From the cell containing the given text, extract its center point as [X, Y] coordinate. 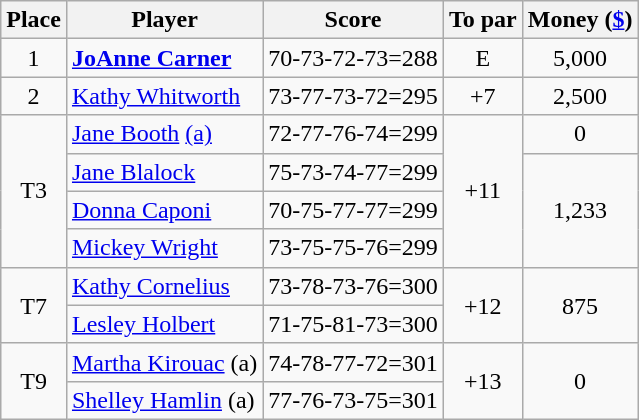
Donna Caponi [164, 210]
2,500 [580, 96]
71-75-81-73=300 [354, 324]
70-75-77-77=299 [354, 210]
72-77-76-74=299 [354, 134]
73-78-73-76=300 [354, 286]
73-77-73-72=295 [354, 96]
T3 [34, 191]
Martha Kirouac (a) [164, 362]
70-73-72-73=288 [354, 58]
2 [34, 96]
73-75-75-76=299 [354, 248]
1 [34, 58]
Kathy Whitworth [164, 96]
To par [482, 20]
T9 [34, 381]
E [482, 58]
JoAnne Carner [164, 58]
+7 [482, 96]
Kathy Cornelius [164, 286]
Mickey Wright [164, 248]
T7 [34, 305]
875 [580, 305]
+13 [482, 381]
Player [164, 20]
74-78-77-72=301 [354, 362]
+12 [482, 305]
5,000 [580, 58]
+11 [482, 191]
Jane Booth (a) [164, 134]
Money ($) [580, 20]
Score [354, 20]
Place [34, 20]
1,233 [580, 210]
77-76-73-75=301 [354, 400]
75-73-74-77=299 [354, 172]
Jane Blalock [164, 172]
Shelley Hamlin (a) [164, 400]
Lesley Holbert [164, 324]
